Detect which cell encompasses the target text, then output its (x, y) center coordinate. 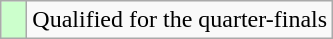
Qualified for the quarter-finals (180, 20)
